Return the (x, y) coordinate for the center point of the cell that contains the specified text.  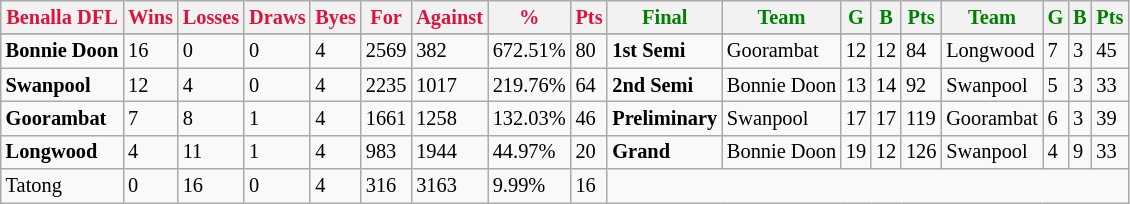
1944 (450, 152)
9 (1080, 152)
219.76% (530, 85)
Losses (211, 17)
44.97% (530, 152)
84 (921, 51)
Byes (335, 17)
45 (1110, 51)
Grand (664, 152)
2235 (386, 85)
13 (856, 85)
983 (386, 152)
2569 (386, 51)
80 (590, 51)
14 (886, 85)
1017 (450, 85)
5 (1056, 85)
Draws (277, 17)
8 (211, 118)
92 (921, 85)
126 (921, 152)
2nd Semi (664, 85)
1258 (450, 118)
1st Semi (664, 51)
11 (211, 152)
316 (386, 186)
132.03% (530, 118)
1661 (386, 118)
For (386, 17)
Wins (150, 17)
20 (590, 152)
Against (450, 17)
46 (590, 118)
Final (664, 17)
19 (856, 152)
Tatong (62, 186)
39 (1110, 118)
Benalla DFL (62, 17)
382 (450, 51)
119 (921, 118)
% (530, 17)
672.51% (530, 51)
6 (1056, 118)
3163 (450, 186)
Preliminary (664, 118)
9.99% (530, 186)
64 (590, 85)
